Search for the cell housing the specified text and yield its [X, Y] center coordinate. 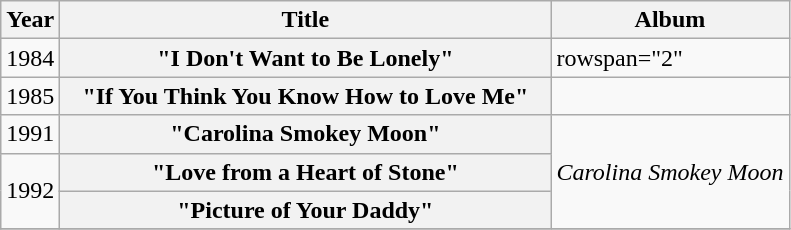
Title [306, 20]
"Carolina Smokey Moon" [306, 134]
1985 [30, 96]
Carolina Smokey Moon [670, 172]
"If You Think You Know How to Love Me" [306, 96]
1992 [30, 191]
Album [670, 20]
Year [30, 20]
rowspan="2" [670, 58]
"I Don't Want to Be Lonely" [306, 58]
1991 [30, 134]
1984 [30, 58]
"Love from a Heart of Stone" [306, 172]
"Picture of Your Daddy" [306, 210]
